Provide the [x, y] coordinate of the cell's center where the given text is located.  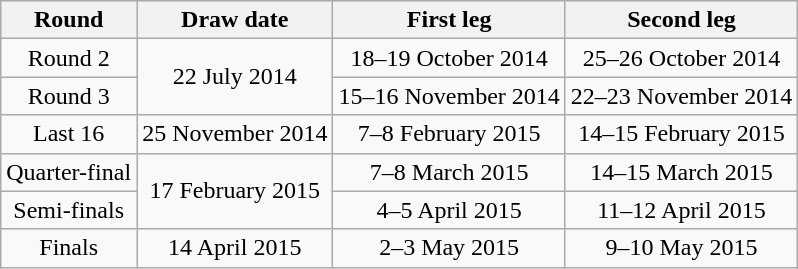
Round 2 [69, 58]
First leg [449, 20]
Quarter-final [69, 172]
14–15 February 2015 [681, 134]
14 April 2015 [235, 248]
Round 3 [69, 96]
11–12 April 2015 [681, 210]
25–26 October 2014 [681, 58]
17 February 2015 [235, 191]
Finals [69, 248]
22–23 November 2014 [681, 96]
18–19 October 2014 [449, 58]
9–10 May 2015 [681, 248]
7–8 February 2015 [449, 134]
Second leg [681, 20]
4–5 April 2015 [449, 210]
22 July 2014 [235, 77]
25 November 2014 [235, 134]
Last 16 [69, 134]
14–15 March 2015 [681, 172]
Draw date [235, 20]
Semi-finals [69, 210]
2–3 May 2015 [449, 248]
Round [69, 20]
7–8 March 2015 [449, 172]
15–16 November 2014 [449, 96]
